Search for the cell housing the specified text and yield its [X, Y] center coordinate. 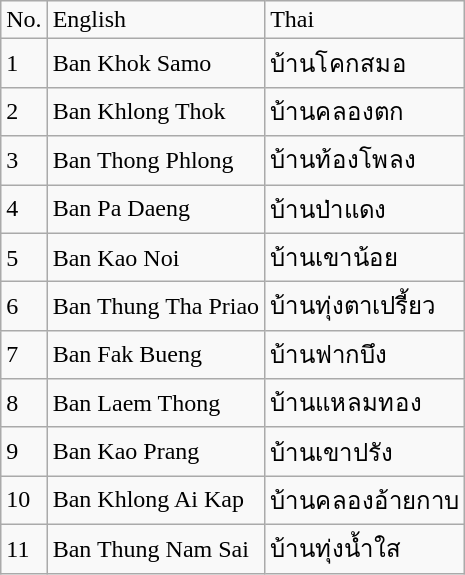
4 [24, 208]
2 [24, 112]
Ban Fak Bueng [156, 354]
8 [24, 404]
No. [24, 20]
Ban Thung Nam Sai [156, 548]
บ้านทุ่งตาเปรี้ยว [365, 306]
11 [24, 548]
บ้านเขาปรัง [365, 452]
Ban Pa Daeng [156, 208]
บ้านทุ่งน้ำใส [365, 548]
Ban Khok Samo [156, 64]
10 [24, 500]
บ้านแหลมทอง [365, 404]
5 [24, 258]
Ban Thong Phlong [156, 160]
Ban Kao Prang [156, 452]
3 [24, 160]
9 [24, 452]
บ้านป่าแดง [365, 208]
บ้านฟากบึง [365, 354]
Ban Kao Noi [156, 258]
6 [24, 306]
Ban Khlong Ai Kap [156, 500]
English [156, 20]
บ้านคลองตก [365, 112]
Ban Thung Tha Priao [156, 306]
1 [24, 64]
7 [24, 354]
Thai [365, 20]
Ban Khlong Thok [156, 112]
บ้านท้องโพลง [365, 160]
บ้านคลองอ้ายกาบ [365, 500]
บ้านเขาน้อย [365, 258]
บ้านโคกสมอ [365, 64]
Ban Laem Thong [156, 404]
